Detect which cell encompasses the target text, then output its (x, y) center coordinate. 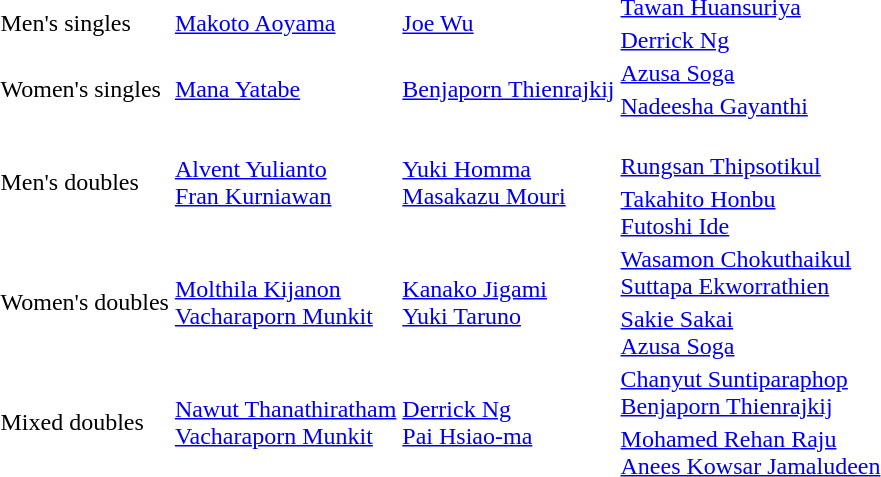
Benjaporn Thienrajkij (508, 90)
Kanako Jigami Yuki Taruno (508, 302)
Yuki Homma Masakazu Mouri (508, 182)
Mana Yatabe (285, 90)
Alvent Yulianto Fran Kurniawan (285, 182)
Molthila Kijanon Vacharaporn Munkit (285, 302)
